Scan for the cell matching the given text and deliver its [x, y] coordinate at center. 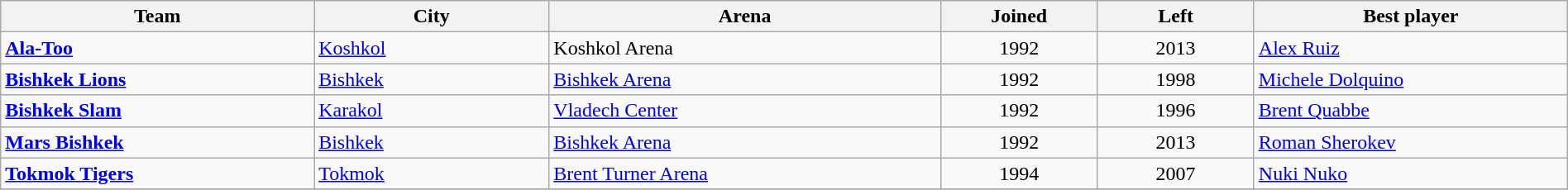
1996 [1176, 111]
Brent Quabbe [1411, 111]
Karakol [432, 111]
City [432, 17]
Nuki Nuko [1411, 173]
1998 [1176, 79]
1994 [1019, 173]
Michele Dolquino [1411, 79]
Left [1176, 17]
Koshkol [432, 48]
Tokmok [432, 173]
Bishkek Lions [157, 79]
2007 [1176, 173]
Arena [745, 17]
Brent Turner Arena [745, 173]
Vladech Center [745, 111]
Bishkek Slam [157, 111]
Team [157, 17]
Ala-Too [157, 48]
Joined [1019, 17]
Koshkol Arena [745, 48]
Roman Sherokev [1411, 142]
Alex Ruiz [1411, 48]
Mars Bishkek [157, 142]
Tokmok Tigers [157, 173]
Best player [1411, 17]
